Provide the (x, y) coordinate of the cell's center where the given text is located.  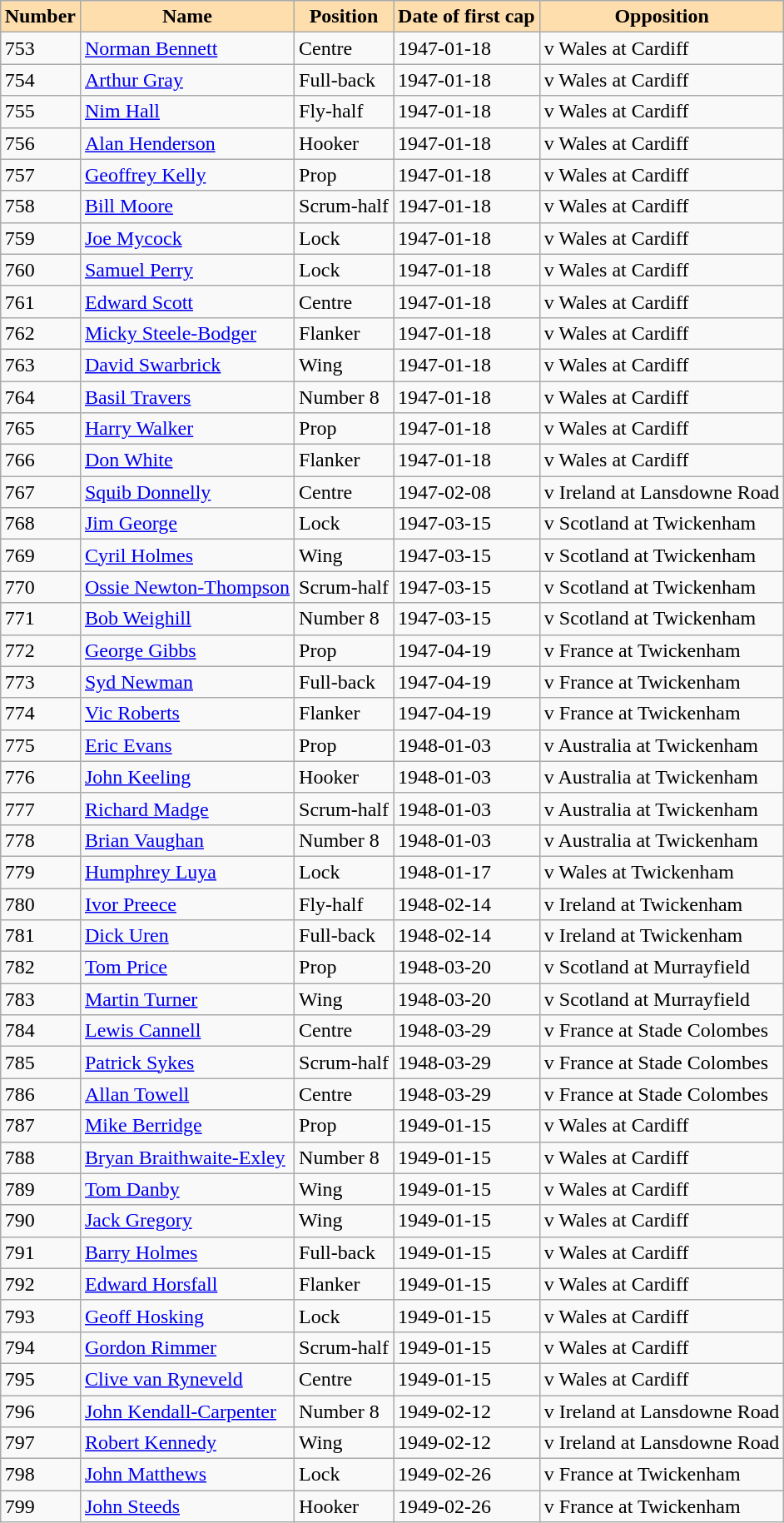
762 (40, 333)
753 (40, 48)
790 (40, 1221)
Opposition (662, 17)
786 (40, 1094)
754 (40, 80)
Number (40, 17)
797 (40, 1443)
756 (40, 143)
Geoff Hosking (186, 1316)
Bob Weighill (186, 619)
John Steeds (186, 1506)
775 (40, 745)
Arthur Gray (186, 80)
Brian Vaughan (186, 840)
Don White (186, 460)
798 (40, 1475)
Joe Mycock (186, 238)
Edward Horsfall (186, 1284)
Harry Walker (186, 429)
Norman Bennett (186, 48)
Jack Gregory (186, 1221)
Samuel Perry (186, 270)
Nim Hall (186, 112)
John Matthews (186, 1475)
755 (40, 112)
Dick Uren (186, 936)
Lewis Cannell (186, 1031)
Ivor Preece (186, 903)
777 (40, 809)
Gordon Rimmer (186, 1347)
782 (40, 968)
784 (40, 1031)
757 (40, 175)
780 (40, 903)
760 (40, 270)
Eric Evans (186, 745)
776 (40, 777)
771 (40, 619)
Bill Moore (186, 207)
Position (345, 17)
Allan Towell (186, 1094)
759 (40, 238)
1948-01-17 (467, 872)
Tom Danby (186, 1189)
795 (40, 1379)
John Kendall-Carpenter (186, 1411)
783 (40, 999)
785 (40, 1063)
781 (40, 936)
768 (40, 524)
769 (40, 555)
Mike Berridge (186, 1126)
Date of first cap (467, 17)
Basil Travers (186, 397)
791 (40, 1252)
Clive van Ryneveld (186, 1379)
794 (40, 1347)
Richard Madge (186, 809)
766 (40, 460)
787 (40, 1126)
772 (40, 650)
Micky Steele-Bodger (186, 333)
788 (40, 1157)
Edward Scott (186, 301)
Jim George (186, 524)
Bryan Braithwaite-Exley (186, 1157)
Cyril Holmes (186, 555)
Syd Newman (186, 682)
774 (40, 714)
764 (40, 397)
Robert Kennedy (186, 1443)
v Wales at Twickenham (662, 872)
Patrick Sykes (186, 1063)
778 (40, 840)
Alan Henderson (186, 143)
763 (40, 365)
793 (40, 1316)
792 (40, 1284)
Geoffrey Kelly (186, 175)
796 (40, 1411)
1947-02-08 (467, 492)
Tom Price (186, 968)
John Keeling (186, 777)
George Gibbs (186, 650)
773 (40, 682)
767 (40, 492)
765 (40, 429)
David Swarbrick (186, 365)
789 (40, 1189)
Ossie Newton-Thompson (186, 587)
770 (40, 587)
Barry Holmes (186, 1252)
Humphrey Luya (186, 872)
758 (40, 207)
Martin Turner (186, 999)
761 (40, 301)
799 (40, 1506)
779 (40, 872)
Squib Donnelly (186, 492)
Name (186, 17)
Vic Roberts (186, 714)
